Locate the cell with the specified text and output its [X, Y] center coordinate. 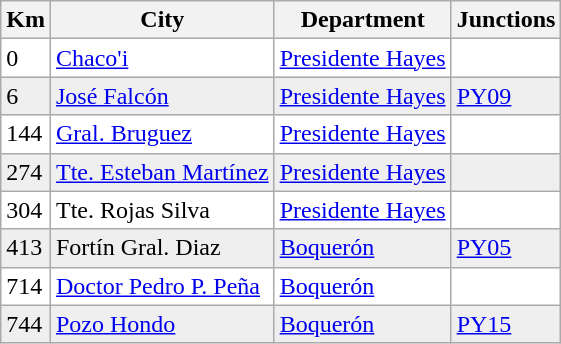
PY15 [506, 324]
Gral. Bruguez [162, 134]
744 [26, 324]
Tte. Rojas Silva [162, 210]
144 [26, 134]
PY09 [506, 96]
Doctor Pedro P. Peña [162, 286]
PY05 [506, 248]
413 [26, 248]
Fortín Gral. Diaz [162, 248]
304 [26, 210]
Chaco'i [162, 58]
714 [26, 286]
City [162, 20]
José Falcón [162, 96]
6 [26, 96]
Pozo Hondo [162, 324]
0 [26, 58]
Tte. Esteban Martínez [162, 172]
Km [26, 20]
Junctions [506, 20]
Department [362, 20]
274 [26, 172]
